Scan for the cell matching the given text and deliver its (x, y) coordinate at center. 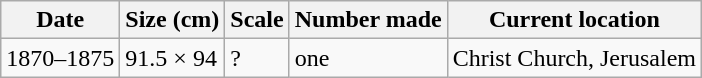
1870–1875 (60, 58)
Scale (257, 20)
Number made (368, 20)
Size (cm) (172, 20)
one (368, 58)
? (257, 58)
Date (60, 20)
Christ Church, Jerusalem (574, 58)
91.5 × 94 (172, 58)
Current location (574, 20)
